Output the (x, y) coordinate of the center of the cell containing the given text.  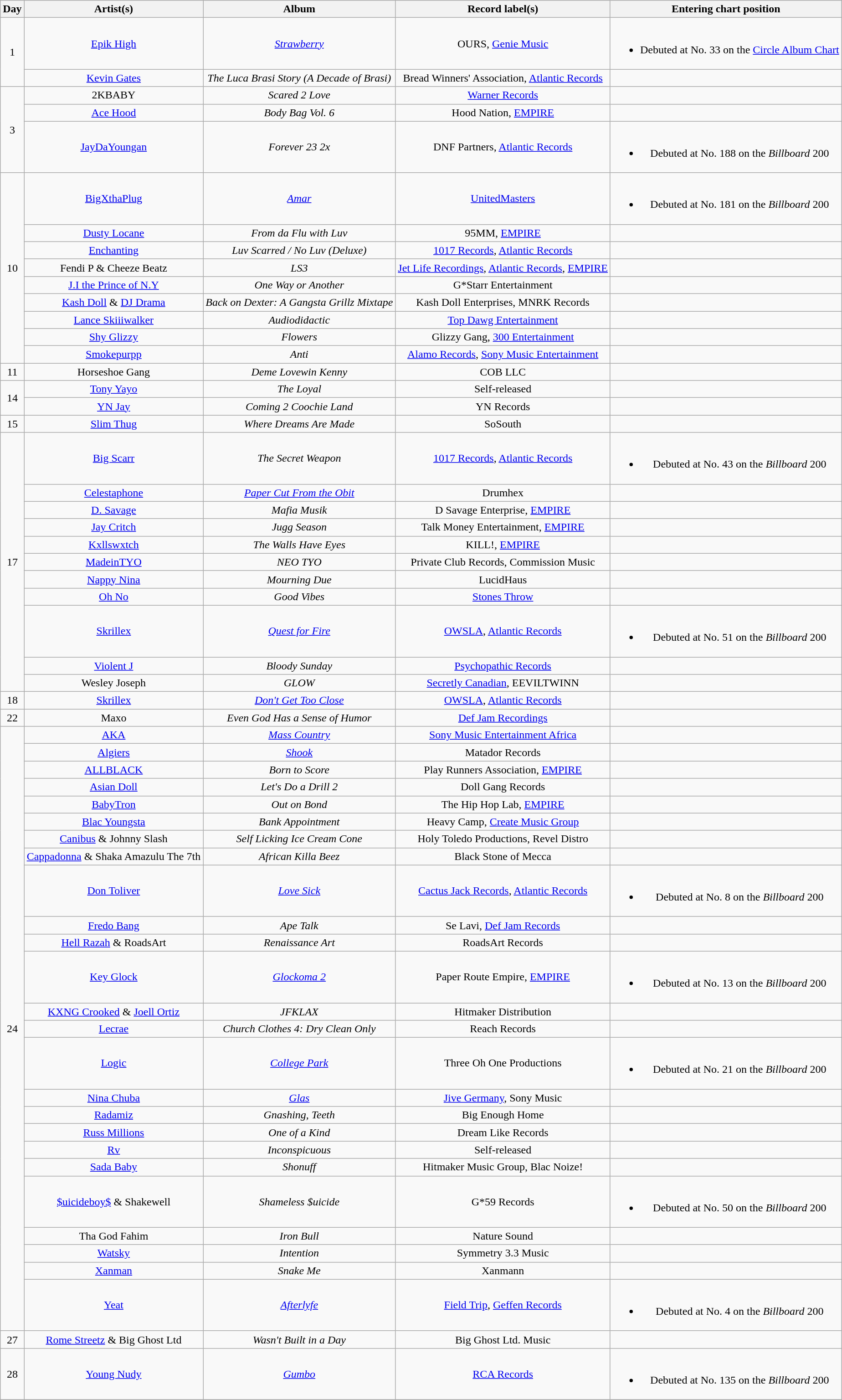
Paper Cut From the Obit (299, 493)
Debuted at No. 188 on the Billboard 200 (726, 147)
Blac Youngsta (114, 822)
$uicideboy$ & Shakewell (114, 1201)
Mourning Due (299, 579)
Strawberry (299, 44)
Fendi P & Cheeze Beatz (114, 268)
Sada Baby (114, 1167)
Snake Me (299, 1271)
Out on Bond (299, 804)
Talk Money Entertainment, EMPIRE (503, 527)
Stones Throw (503, 597)
Big Ghost Ltd. Music (503, 1339)
Debuted at No. 135 on the Billboard 200 (726, 1374)
Glizzy Gang, 300 Entertainment (503, 337)
Good Vibes (299, 597)
Alamo Records, Sony Music Entertainment (503, 355)
Russ Millions (114, 1132)
Black Stone of Mecca (503, 856)
Glockoma 2 (299, 977)
G*59 Records (503, 1201)
Self Licking Ice Cream Cone (299, 839)
Smokepurpp (114, 355)
Reach Records (503, 1029)
Key Glock (114, 977)
Bank Appointment (299, 822)
Three Oh One Productions (503, 1064)
Watsky (114, 1253)
Warner Records (503, 95)
Let's Do a Drill 2 (299, 787)
Symmetry 3.3 Music (503, 1253)
UnitedMasters (503, 199)
Gnashing, Teeth (299, 1115)
RCA Records (503, 1374)
Debuted at No. 51 on the Billboard 200 (726, 631)
DNF Partners, Atlantic Records (503, 147)
MadeinTYO (114, 562)
Holy Toledo Productions, Revel Distro (503, 839)
Mafia Musik (299, 510)
Top Dawg Entertainment (503, 319)
Audiodidactic (299, 319)
KILL!, EMPIRE (503, 545)
Tony Yayo (114, 389)
Secretly Canadian, EEVILTWINN (503, 683)
Dusty Locane (114, 233)
Entering chart position (726, 9)
Don Toliver (114, 890)
Back on Dexter: A Gangsta Grillz Mixtape (299, 302)
Coming 2 Coochie Land (299, 407)
Radamiz (114, 1115)
Born to Score (299, 770)
Kash Doll Enterprises, MNRK Records (503, 302)
The Luca Brasi Story (A Decade of Brasi) (299, 78)
Big Scarr (114, 458)
YN Jay (114, 407)
Paper Route Empire, EMPIRE (503, 977)
Quest for Fire (299, 631)
27 (12, 1339)
G*Starr Entertainment (503, 285)
LS3 (299, 268)
Lecrae (114, 1029)
24 (12, 1029)
Kash Doll & DJ Drama (114, 302)
Intention (299, 1253)
JayDaYoungan (114, 147)
Se Lavi, Def Jam Records (503, 925)
Hood Nation, EMPIRE (503, 113)
Iron Bull (299, 1236)
Where Dreams Are Made (299, 424)
Bloody Sunday (299, 666)
Artist(s) (114, 9)
Oh No (114, 597)
Kevin Gates (114, 78)
Tha God Fahim (114, 1236)
Hitmaker Distribution (503, 1011)
Slim Thug (114, 424)
Deme Lovewin Kenny (299, 372)
The Walls Have Eyes (299, 545)
Cappadonna & Shaka Amazulu The 7th (114, 856)
Debuted at No. 8 on the Billboard 200 (726, 890)
The Secret Weapon (299, 458)
Asian Doll (114, 787)
Debuted at No. 21 on the Billboard 200 (726, 1064)
Rv (114, 1150)
SoSouth (503, 424)
Wasn't Built in a Day (299, 1339)
One of a Kind (299, 1132)
95MM, EMPIRE (503, 233)
BabyTron (114, 804)
Debuted at No. 13 on the Billboard 200 (726, 977)
15 (12, 424)
14 (12, 398)
Yeat (114, 1305)
Gumbo (299, 1374)
Nappy Nina (114, 579)
Luv Scarred / No Luv (Deluxe) (299, 250)
17 (12, 562)
Don't Get Too Close (299, 700)
Epik High (114, 44)
Dream Like Records (503, 1132)
BigXthaPlug (114, 199)
The Hip Hop Lab, EMPIRE (503, 804)
Debuted at No. 50 on the Billboard 200 (726, 1201)
Wesley Joseph (114, 683)
African Killa Beez (299, 856)
KXNG Crooked & Joell Ortiz (114, 1011)
Amar (299, 199)
Church Clothes 4: Dry Clean Only (299, 1029)
Debuted at No. 33 on the Circle Album Chart (726, 44)
Play Runners Association, EMPIRE (503, 770)
AKA (114, 735)
22 (12, 718)
Glas (299, 1098)
Enchanting (114, 250)
The Loyal (299, 389)
10 (12, 268)
Xanman (114, 1271)
Lance Skiiiwalker (114, 319)
Sony Music Entertainment Africa (503, 735)
One Way or Another (299, 285)
Jay Critch (114, 527)
Jugg Season (299, 527)
Flowers (299, 337)
Big Enough Home (503, 1115)
Day (12, 9)
LucidHaus (503, 579)
Matador Records (503, 752)
Jive Germany, Sony Music (503, 1098)
Album (299, 9)
Rome Streetz & Big Ghost Ltd (114, 1339)
COB LLC (503, 372)
Nina Chuba (114, 1098)
Drumhex (503, 493)
YN Records (503, 407)
Shy Glizzy (114, 337)
Maxo (114, 718)
Def Jam Recordings (503, 718)
College Park (299, 1064)
Canibus & Johnny Slash (114, 839)
Cactus Jack Records, Atlantic Records (503, 890)
Body Bag Vol. 6 (299, 113)
18 (12, 700)
Even God Has a Sense of Humor (299, 718)
JFKLAX (299, 1011)
Celestaphone (114, 493)
Xanmann (503, 1271)
Love Sick (299, 890)
Logic (114, 1064)
Heavy Camp, Create Music Group (503, 822)
D. Savage (114, 510)
Kxllswxtch (114, 545)
Inconspicuous (299, 1150)
Shameless $uicide (299, 1201)
Field Trip, Geffen Records (503, 1305)
GLOW (299, 683)
Bread Winners' Association, Atlantic Records (503, 78)
11 (12, 372)
Hitmaker Music Group, Blac Noize! (503, 1167)
Shook (299, 752)
Fredo Bang (114, 925)
Ace Hood (114, 113)
Hell Razah & RoadsArt (114, 942)
Anti (299, 355)
Debuted at No. 181 on the Billboard 200 (726, 199)
Jet Life Recordings, Atlantic Records, EMPIRE (503, 268)
Young Nudy (114, 1374)
Private Club Records, Commission Music (503, 562)
Forever 23 2x (299, 147)
28 (12, 1374)
1 (12, 52)
Debuted at No. 4 on the Billboard 200 (726, 1305)
RoadsArt Records (503, 942)
Record label(s) (503, 9)
OURS, Genie Music (503, 44)
Violent J (114, 666)
Mass Country (299, 735)
NEO TYO (299, 562)
2KBABY (114, 95)
Debuted at No. 43 on the Billboard 200 (726, 458)
Nature Sound (503, 1236)
ALLBLACK (114, 770)
Shonuff (299, 1167)
Ape Talk (299, 925)
3 (12, 129)
Afterlyfe (299, 1305)
Doll Gang Records (503, 787)
Psychopathic Records (503, 666)
From da Flu with Luv (299, 233)
Scared 2 Love (299, 95)
J.I the Prince of N.Y (114, 285)
D Savage Enterprise, EMPIRE (503, 510)
Horseshoe Gang (114, 372)
Renaissance Art (299, 942)
Algiers (114, 752)
